Search for the cell housing the specified text and yield its [X, Y] center coordinate. 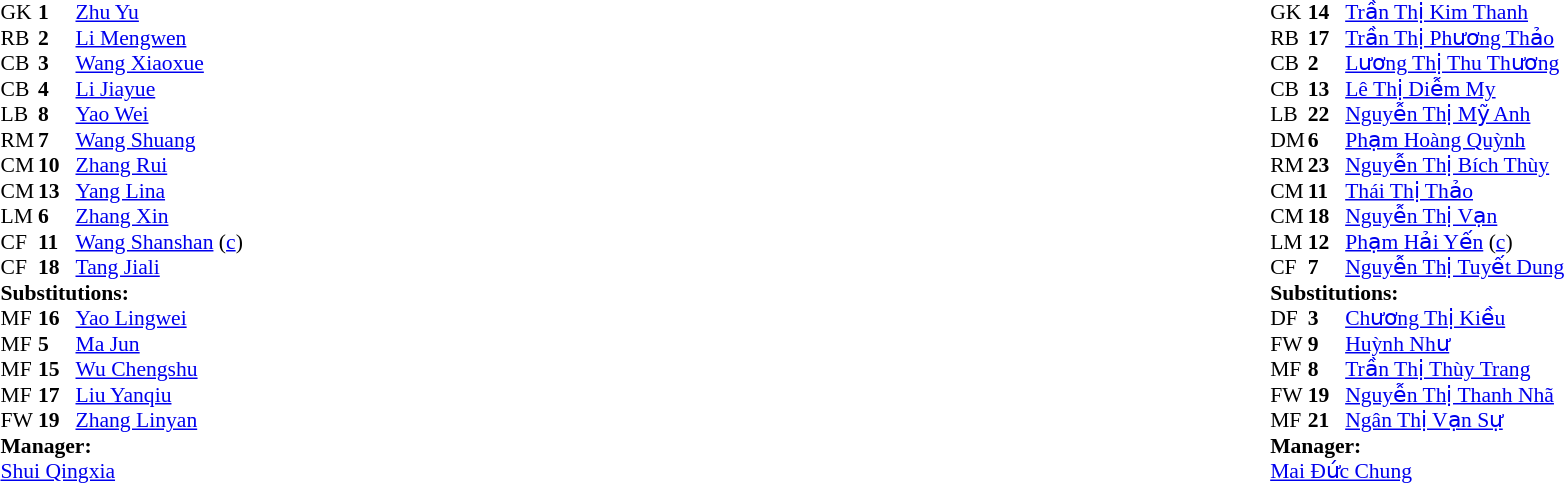
Phạm Hải Yến (c) [1454, 242]
Nguyễn Thị Thanh Nhã [1454, 395]
Wang Shanshan (c) [160, 242]
16 [57, 319]
Nguyễn Thị Tuyết Dung [1454, 267]
Wu Chengshu [160, 369]
14 [1327, 13]
Zhu Yu [160, 13]
Yao Lingwei [160, 319]
Trần Thị Kim Thanh [1454, 13]
22 [1327, 115]
DM [1289, 140]
Ma Jun [160, 344]
Yao Wei [160, 115]
Yang Lina [160, 191]
10 [57, 165]
Trần Thị Phương Thảo [1454, 38]
Zhang Xin [160, 217]
23 [1327, 165]
9 [1327, 344]
Nguyễn Thị Mỹ Anh [1454, 115]
15 [57, 369]
Thái Thị Thảo [1454, 191]
Phạm Hoàng Quỳnh [1454, 140]
Zhang Rui [160, 165]
Trần Thị Thùy Trang [1454, 369]
Wang Shuang [160, 140]
5 [57, 344]
Lương Thị Thu Thương [1454, 63]
Lê Thị Diễm My [1454, 89]
Wang Xiaoxue [160, 63]
Chương Thị Kiều [1454, 319]
12 [1327, 242]
1 [57, 13]
4 [57, 89]
21 [1327, 421]
Zhang Linyan [160, 421]
Li Jiayue [160, 89]
Liu Yanqiu [160, 395]
Li Mengwen [160, 38]
Nguyễn Thị Bích Thùy [1454, 165]
Tang Jiali [160, 267]
Ngân Thị Vạn Sự [1454, 421]
Huỳnh Như [1454, 344]
Nguyễn Thị Vạn [1454, 217]
DF [1289, 319]
